Detect which cell encompasses the target text, then output its (X, Y) center coordinate. 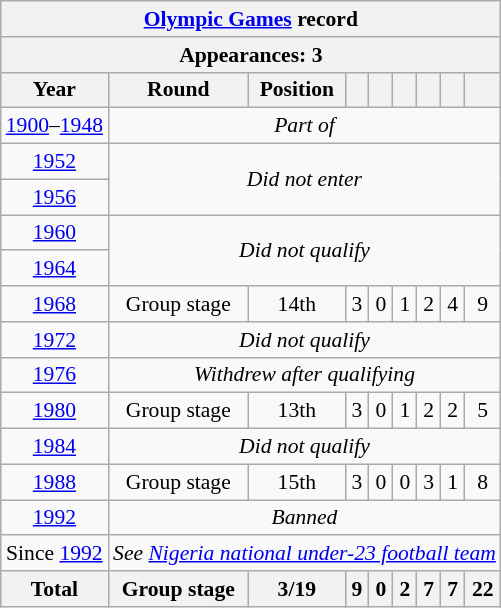
13th (297, 411)
1980 (54, 411)
Banned (304, 518)
5 (483, 411)
Year (54, 90)
See Nigeria national under-23 football team (304, 554)
8 (483, 482)
Total (54, 589)
1960 (54, 233)
22 (483, 589)
15th (297, 482)
1900–1948 (54, 126)
1952 (54, 162)
Round (178, 90)
14th (297, 304)
1964 (54, 269)
1988 (54, 482)
Since 1992 (54, 554)
1972 (54, 340)
Position (297, 90)
3/19 (297, 589)
1984 (54, 447)
Appearances: 3 (251, 55)
Olympic Games record (251, 19)
1956 (54, 197)
Part of (304, 126)
1992 (54, 518)
4 (453, 304)
1976 (54, 375)
1968 (54, 304)
Did not enter (304, 180)
Withdrew after qualifying (304, 375)
